Output the [X, Y] coordinate of the center of the cell containing the given text.  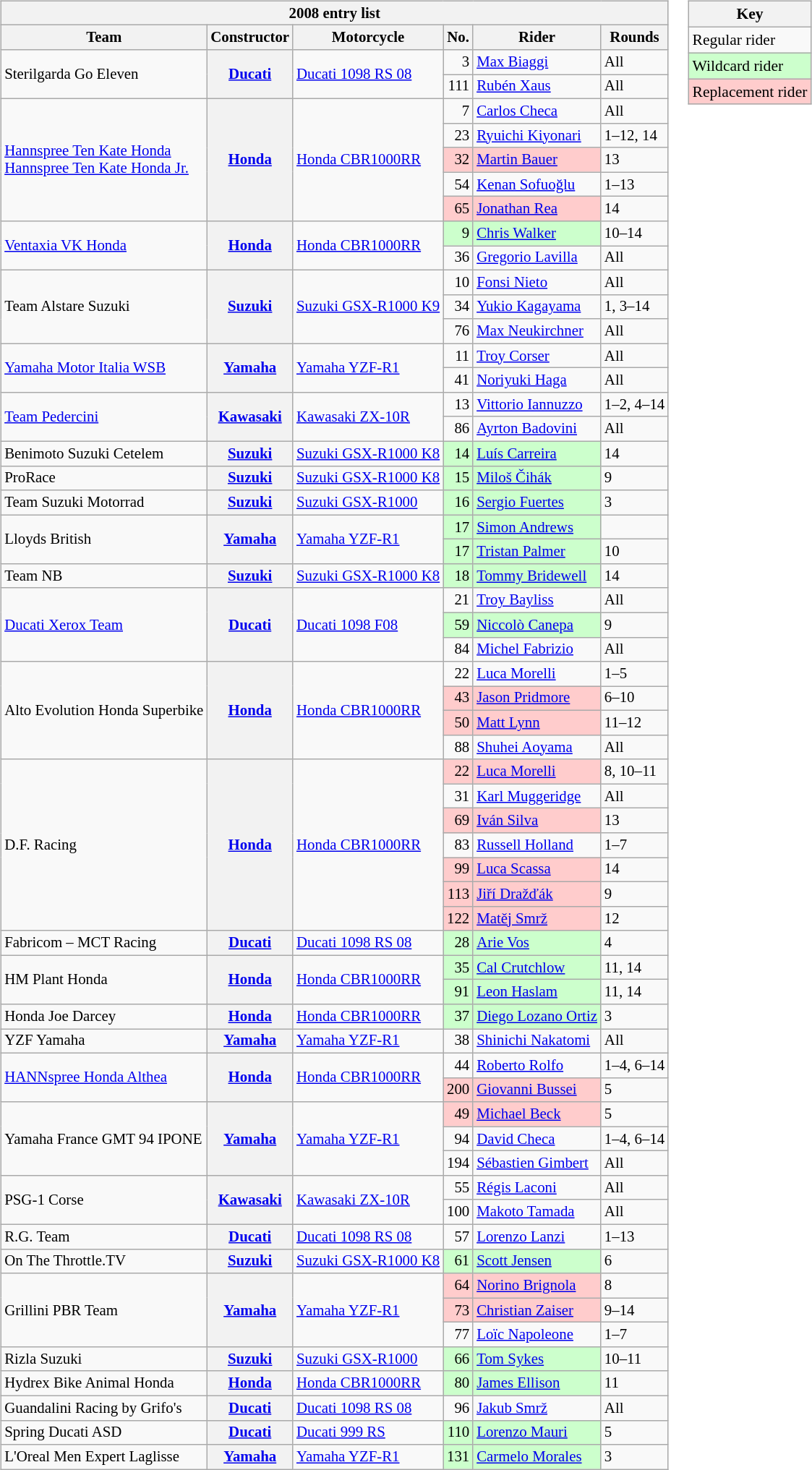
110 [458, 1432]
Scott Jensen [537, 1261]
37 [458, 1017]
Jason Pridmore [537, 698]
D.F. Racing [104, 845]
Iván Silva [537, 821]
Simon Andrews [537, 527]
4 [635, 943]
Miloš Čihák [537, 478]
64 [458, 1286]
59 [458, 625]
Constructor [250, 38]
HANNspree Honda Althea [104, 1077]
1, 3–14 [635, 307]
Norino Brignola [537, 1286]
76 [458, 331]
84 [458, 649]
Troy Bayliss [537, 600]
41 [458, 380]
ProRace [104, 478]
44 [458, 1065]
Lorenzo Mauri [537, 1432]
18 [458, 576]
122 [458, 918]
Shinichi Nakatomi [537, 1041]
86 [458, 429]
1–2, 4–14 [635, 405]
PSG-1 Corse [104, 1200]
111 [458, 87]
57 [458, 1236]
7 [458, 111]
Sergio Fuertes [537, 503]
Makoto Tamada [537, 1212]
38 [458, 1041]
HM Plant Honda [104, 980]
Yamaha France GMT 94 IPONE [104, 1139]
Matěj Smrž [537, 918]
10–14 [635, 234]
1–5 [635, 674]
23 [458, 135]
12 [635, 918]
Russell Holland [537, 845]
Jakub Smrž [537, 1408]
Team Suzuki Motorrad [104, 503]
15 [458, 478]
8 [635, 1286]
Honda Joe Darcey [104, 1017]
Hannspree Ten Kate HondaHannspree Ten Kate Honda Jr. [104, 159]
L'Oreal Men Expert Laglisse [104, 1457]
Replacement rider [751, 92]
Fabricom – MCT Racing [104, 943]
34 [458, 307]
Sterilgarda Go Eleven [104, 74]
8, 10–11 [635, 772]
43 [458, 698]
Troy Corser [537, 356]
69 [458, 821]
50 [458, 723]
Tom Sykes [537, 1359]
Luís Carreira [537, 453]
Ventaxia VK Honda [104, 246]
Rounds [635, 38]
Team Alstare Suzuki [104, 307]
Max Neukirchner [537, 331]
Benimoto Suzuki Cetelem [104, 453]
65 [458, 209]
Ducati Xerox Team [104, 625]
Roberto Rolfo [537, 1065]
Gregorio Lavilla [537, 258]
31 [458, 796]
96 [458, 1408]
Carlos Checa [537, 111]
R.G. Team [104, 1236]
Yamaha Motor Italia WSB [104, 368]
Matt Lynn [537, 723]
21 [458, 600]
Guandalini Racing by Grifo's [104, 1408]
Tommy Bridewell [537, 576]
No. [458, 38]
61 [458, 1261]
35 [458, 967]
88 [458, 747]
32 [458, 160]
9–14 [635, 1310]
Shuhei Aoyama [537, 747]
28 [458, 943]
Vittorio Iannuzzo [537, 405]
Lloyds British [104, 539]
11–12 [635, 723]
Luca Scassa [537, 870]
Cal Crutchlow [537, 967]
55 [458, 1188]
100 [458, 1212]
6 [635, 1261]
Alto Evolution Honda Superbike [104, 710]
6–10 [635, 698]
Yukio Kagayama [537, 307]
Ayrton Badovini [537, 429]
Kenan Sofuoğlu [537, 184]
Hydrex Bike Animal Honda [104, 1383]
16 [458, 503]
James Ellison [537, 1383]
131 [458, 1457]
Karl Muggeridge [537, 796]
Noriyuki Haga [537, 380]
Carmelo Morales [537, 1457]
Spring Ducati ASD [104, 1432]
Lorenzo Lanzi [537, 1236]
Diego Lozano Ortiz [537, 1017]
YZF Yamaha [104, 1041]
Jiří Dražďák [537, 894]
Max Biaggi [537, 62]
83 [458, 845]
Rubén Xaus [537, 87]
94 [458, 1139]
David Checa [537, 1139]
Key [751, 14]
113 [458, 894]
Michel Fabrizio [537, 649]
Team [104, 38]
Ducati 999 RS [368, 1432]
Ryuichi Kiyonari [537, 135]
1–12, 14 [635, 135]
73 [458, 1310]
91 [458, 992]
Regular rider [751, 40]
Team Pedercini [104, 417]
Giovanni Bussei [537, 1090]
66 [458, 1359]
10–11 [635, 1359]
194 [458, 1163]
49 [458, 1114]
Régis Laconi [537, 1188]
Team NB [104, 576]
Chris Walker [537, 234]
Rizla Suzuki [104, 1359]
Arie Vos [537, 943]
Jonathan Rea [537, 209]
Grillini PBR Team [104, 1310]
Suzuki GSX-R1000 K9 [368, 307]
Rider [537, 38]
99 [458, 870]
Niccolò Canepa [537, 625]
Leon Haslam [537, 992]
Fonsi Nieto [537, 282]
Motorcycle [368, 38]
Wildcard rider [751, 66]
200 [458, 1090]
54 [458, 184]
80 [458, 1383]
Sébastien Gimbert [537, 1163]
On The Throttle.TV [104, 1261]
Ducati 1098 F08 [368, 625]
Christian Zaiser [537, 1310]
36 [458, 258]
2008 entry list [334, 13]
Michael Beck [537, 1114]
77 [458, 1335]
Tristan Palmer [537, 552]
Loïc Napoleone [537, 1335]
Martin Bauer [537, 160]
